From the cell containing the given text, extract its center point as (x, y) coordinate. 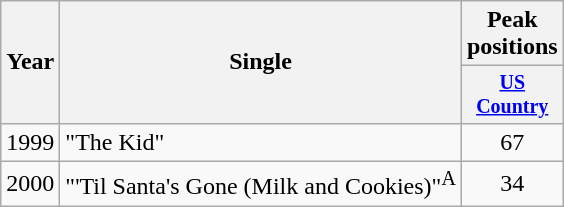
67 (512, 142)
"'Til Santa's Gone (Milk and Cookies)"A (261, 184)
Year (30, 62)
"The Kid" (261, 142)
Peak positions (512, 34)
34 (512, 184)
2000 (30, 184)
Single (261, 62)
1999 (30, 142)
US Country (512, 94)
